Detect which cell encompasses the target text, then output its [X, Y] center coordinate. 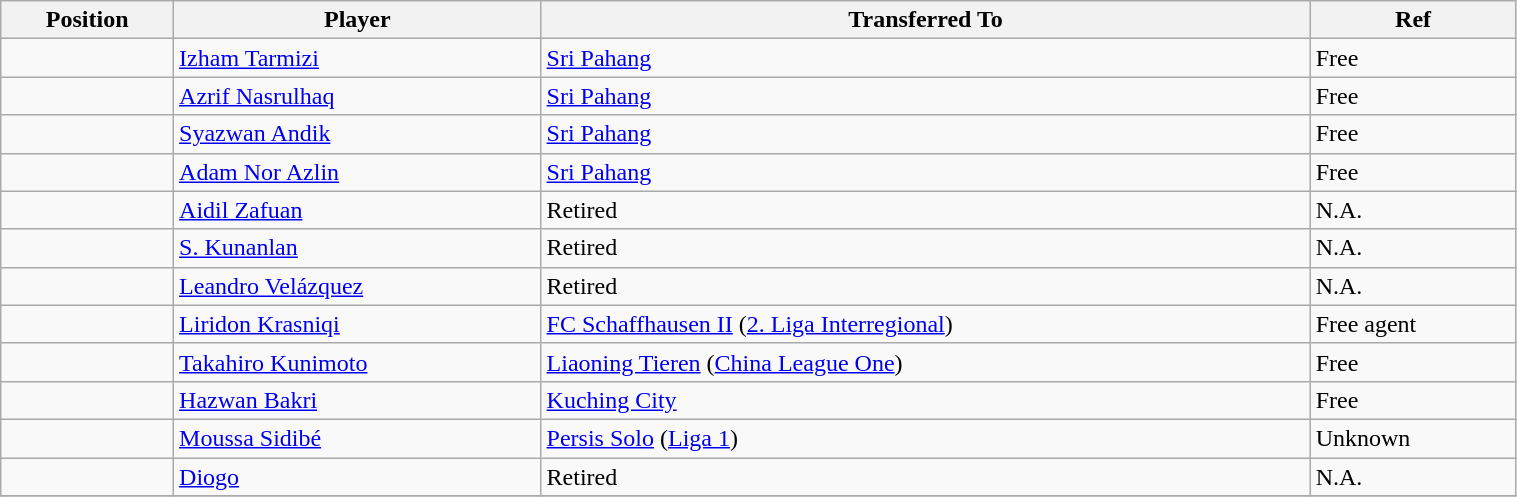
FC Schaffhausen II (2. Liga Interregional) [926, 324]
Player [358, 20]
Kuching City [926, 400]
Leandro Velázquez [358, 286]
Aidil Zafuan [358, 210]
Azrif Nasrulhaq [358, 96]
S. Kunanlan [358, 248]
Transferred To [926, 20]
Takahiro Kunimoto [358, 362]
Syazwan Andik [358, 134]
Liaoning Tieren (China League One) [926, 362]
Position [88, 20]
Ref [1413, 20]
Diogo [358, 477]
Hazwan Bakri [358, 400]
Liridon Krasniqi [358, 324]
Free agent [1413, 324]
Persis Solo (Liga 1) [926, 438]
Izham Tarmizi [358, 58]
Unknown [1413, 438]
Moussa Sidibé [358, 438]
Adam Nor Azlin [358, 172]
